Locate the cell with the specified text and output its (X, Y) center coordinate. 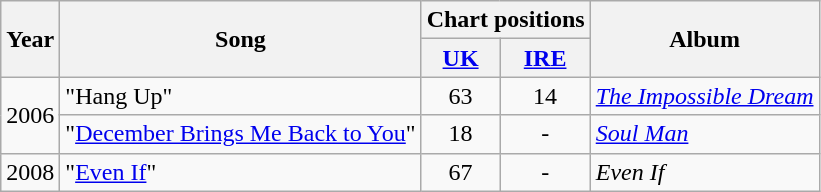
14 (545, 96)
67 (460, 172)
18 (460, 134)
Song (240, 39)
2008 (30, 172)
Chart positions (506, 20)
"Hang Up" (240, 96)
2006 (30, 115)
"Even If" (240, 172)
IRE (545, 58)
Soul Man (704, 134)
Year (30, 39)
63 (460, 96)
The Impossible Dream (704, 96)
Album (704, 39)
Even If (704, 172)
"December Brings Me Back to You" (240, 134)
UK (460, 58)
